For the text-containing cell, return its midpoint in [x, y] coordinate format. 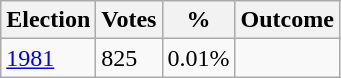
% [198, 20]
Outcome [287, 20]
Election [48, 20]
Votes [129, 20]
1981 [48, 58]
0.01% [198, 58]
825 [129, 58]
